Extract the (x, y) coordinate from the center of the cell holding the provided text.  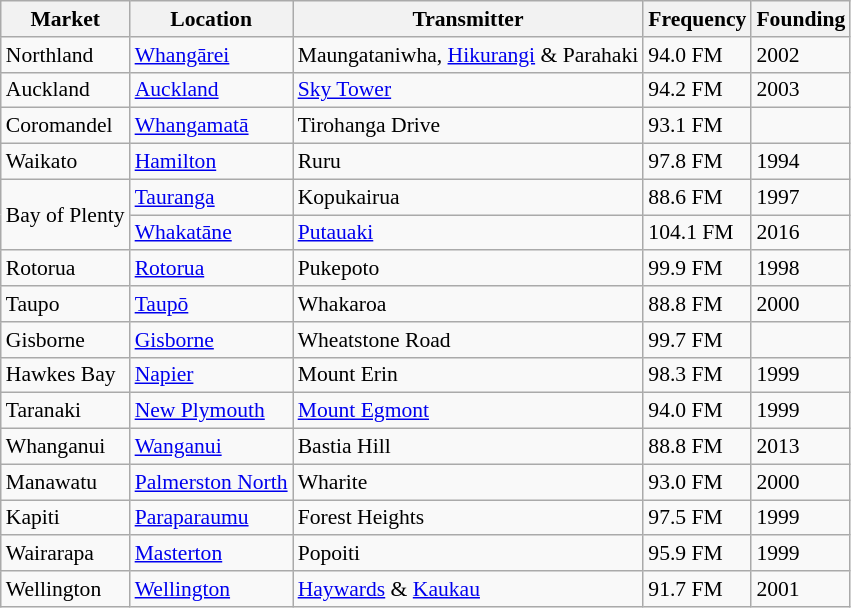
Whakatāne (212, 233)
98.3 FM (697, 375)
Whakaroa (468, 304)
Hawkes Bay (66, 375)
Kapiti (66, 518)
Palmerston North (212, 482)
Location (212, 19)
Hamilton (212, 162)
Coromandel (66, 126)
Whangamatā (212, 126)
Bastia Hill (468, 447)
Market (66, 19)
Wanganui (212, 447)
91.7 FM (697, 589)
New Plymouth (212, 411)
Tauranga (212, 197)
Masterton (212, 554)
Kopukairua (468, 197)
Mount Erin (468, 375)
Tirohanga Drive (468, 126)
Wheatstone Road (468, 340)
Sky Tower (468, 90)
93.0 FM (697, 482)
Napier (212, 375)
Putauaki (468, 233)
Popoiti (468, 554)
88.6 FM (697, 197)
Taupo (66, 304)
Mount Egmont (468, 411)
Maungataniwha, Hikurangi & Parahaki (468, 55)
2016 (800, 233)
Taranaki (66, 411)
95.9 FM (697, 554)
Wairarapa (66, 554)
99.9 FM (697, 269)
1998 (800, 269)
Forest Heights (468, 518)
Paraparaumu (212, 518)
Wharite (468, 482)
104.1 FM (697, 233)
Ruru (468, 162)
97.8 FM (697, 162)
Waikato (66, 162)
1994 (800, 162)
Bay of Plenty (66, 214)
2013 (800, 447)
Transmitter (468, 19)
99.7 FM (697, 340)
1997 (800, 197)
Manawatu (66, 482)
Whanganui (66, 447)
Whangārei (212, 55)
2002 (800, 55)
97.5 FM (697, 518)
Taupō (212, 304)
Founding (800, 19)
Pukepoto (468, 269)
Frequency (697, 19)
Northland (66, 55)
2001 (800, 589)
94.2 FM (697, 90)
93.1 FM (697, 126)
Haywards & Kaukau (468, 589)
2003 (800, 90)
